Extract the [X, Y] coordinate from the center of the cell holding the provided text.  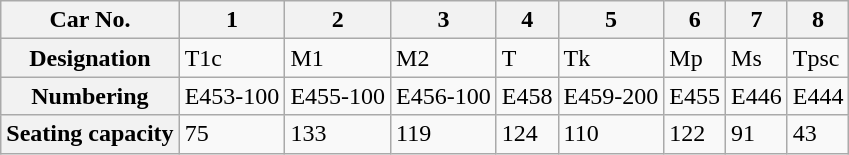
Designation [90, 58]
7 [757, 20]
6 [695, 20]
M1 [338, 58]
E459-200 [611, 96]
110 [611, 134]
75 [232, 134]
124 [527, 134]
133 [338, 134]
Tpsc [818, 58]
Tk [611, 58]
119 [444, 134]
Car No. [90, 20]
M2 [444, 58]
E453-100 [232, 96]
E455-100 [338, 96]
91 [757, 134]
E444 [818, 96]
E456-100 [444, 96]
E458 [527, 96]
Numbering [90, 96]
3 [444, 20]
2 [338, 20]
122 [695, 134]
8 [818, 20]
E446 [757, 96]
43 [818, 134]
T [527, 58]
E455 [695, 96]
Mp [695, 58]
T1c [232, 58]
5 [611, 20]
Ms [757, 58]
1 [232, 20]
4 [527, 20]
Seating capacity [90, 134]
